Provide the (X, Y) coordinate of the cell's center where the given text is located.  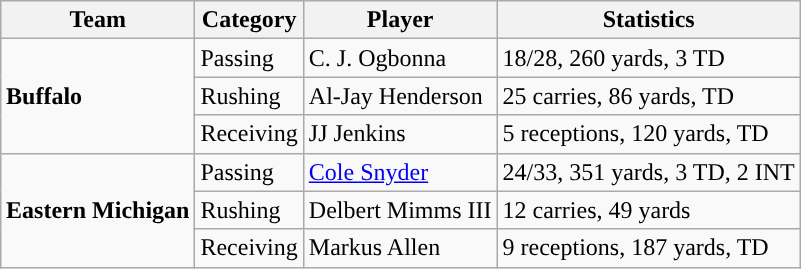
25 carries, 86 yards, TD (648, 96)
Cole Snyder (400, 172)
Team (98, 20)
Markus Allen (400, 248)
Eastern Michigan (98, 210)
Statistics (648, 20)
Player (400, 20)
9 receptions, 187 yards, TD (648, 248)
12 carries, 49 yards (648, 210)
JJ Jenkins (400, 134)
Buffalo (98, 96)
5 receptions, 120 yards, TD (648, 134)
C. J. Ogbonna (400, 58)
24/33, 351 yards, 3 TD, 2 INT (648, 172)
Al-Jay Henderson (400, 96)
18/28, 260 yards, 3 TD (648, 58)
Category (249, 20)
Delbert Mimms III (400, 210)
